Output the (X, Y) coordinate of the center of the cell containing the given text.  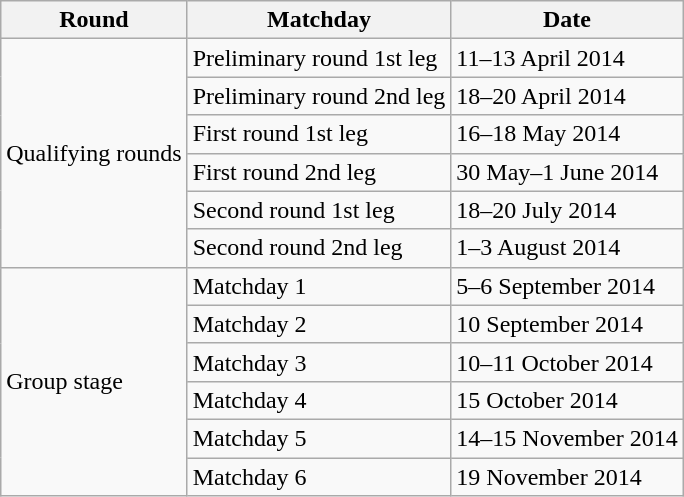
Matchday (319, 20)
10–11 October 2014 (567, 362)
Round (94, 20)
Matchday 5 (319, 438)
18–20 July 2014 (567, 210)
5–6 September 2014 (567, 286)
Second round 2nd leg (319, 248)
Matchday 3 (319, 362)
16–18 May 2014 (567, 134)
First round 1st leg (319, 134)
Matchday 2 (319, 324)
18–20 April 2014 (567, 96)
Qualifying rounds (94, 153)
11–13 April 2014 (567, 58)
Matchday 6 (319, 477)
10 September 2014 (567, 324)
Second round 1st leg (319, 210)
14–15 November 2014 (567, 438)
1–3 August 2014 (567, 248)
Group stage (94, 381)
Matchday 1 (319, 286)
30 May–1 June 2014 (567, 172)
19 November 2014 (567, 477)
Date (567, 20)
Matchday 4 (319, 400)
15 October 2014 (567, 400)
First round 2nd leg (319, 172)
Preliminary round 1st leg (319, 58)
Preliminary round 2nd leg (319, 96)
